Detect which cell encompasses the target text, then output its [x, y] center coordinate. 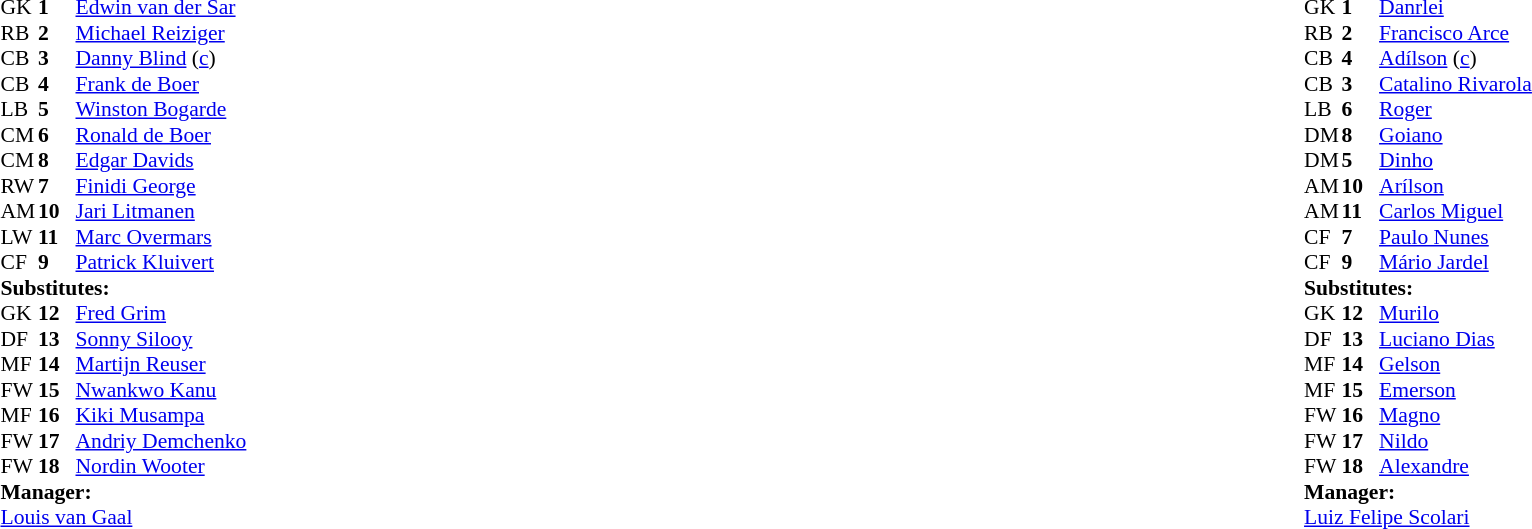
Luciano Dias [1456, 339]
Alexandre [1456, 467]
Goiano [1456, 135]
Patrick Kluivert [162, 263]
Murilo [1456, 313]
Nordin Wooter [162, 467]
Winston Bogarde [162, 109]
Edgar Davids [162, 161]
Dinho [1456, 161]
Mário Jardel [1456, 263]
Nwankwo Kanu [162, 390]
Francisco Arce [1456, 33]
Fred Grim [162, 313]
Magno [1456, 415]
Michael Reiziger [162, 33]
Andriy Demchenko [162, 441]
Emerson [1456, 390]
Arílson [1456, 186]
Catalino Rivarola [1456, 84]
Frank de Boer [162, 84]
LW [19, 237]
Finidi George [162, 186]
Adílson (c) [1456, 59]
Nildo [1456, 441]
Danny Blind (c) [162, 59]
Roger [1456, 109]
Sonny Silooy [162, 339]
Jari Litmanen [162, 211]
Kiki Musampa [162, 415]
Paulo Nunes [1456, 237]
Marc Overmars [162, 237]
Ronald de Boer [162, 135]
Martijn Reuser [162, 365]
Carlos Miguel [1456, 211]
Gelson [1456, 365]
RW [19, 186]
